Return (X, Y) of the center of cell containing provided text 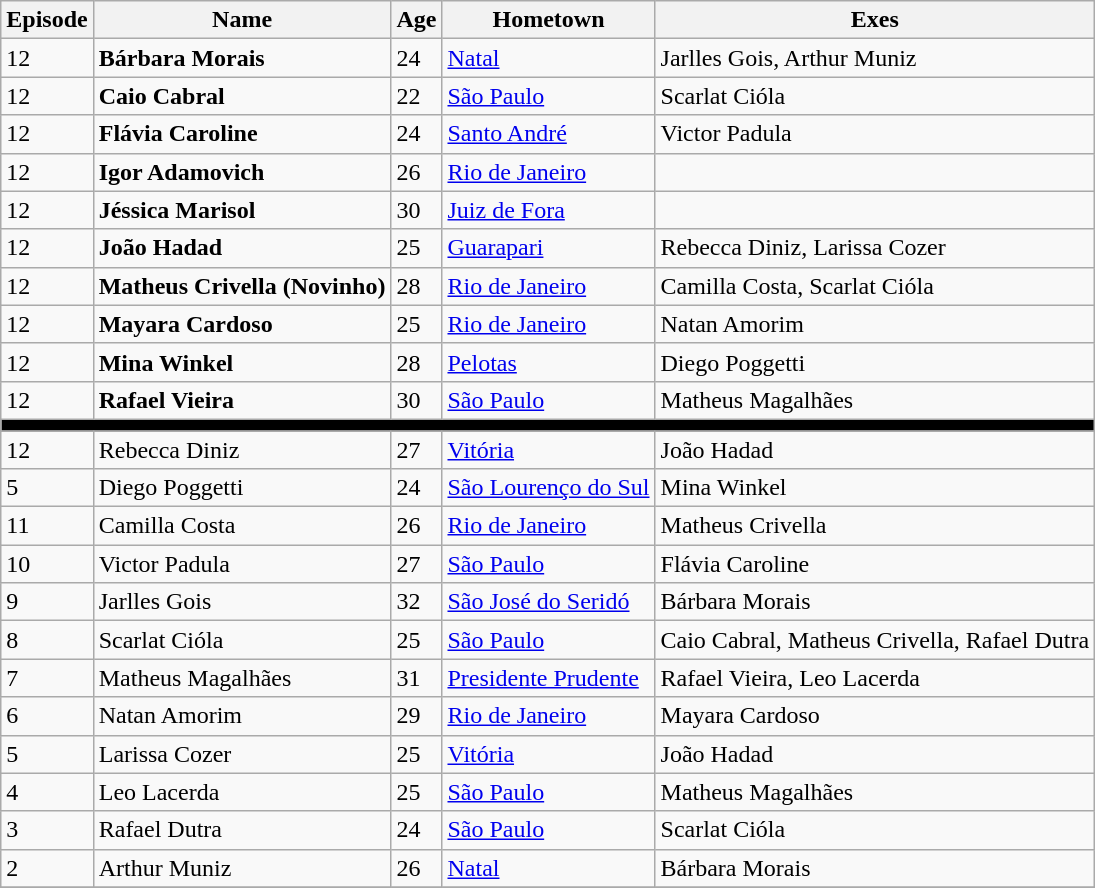
Jarlles Gois, Arthur Muniz (875, 58)
11 (47, 526)
Camilla Costa, Scarlat Cióla (875, 286)
10 (47, 564)
Rafael Vieira (242, 400)
Rebecca Diniz (242, 449)
Episode (47, 20)
29 (416, 716)
São Lourenço do Sul (548, 488)
2 (47, 868)
Guarapari (548, 248)
Caio Cabral (242, 96)
7 (47, 678)
Name (242, 20)
Exes (875, 20)
Arthur Muniz (242, 868)
Jéssica Marisol (242, 210)
Rafael Dutra (242, 830)
Matheus Crivella (875, 526)
Igor Adamovich (242, 172)
Jarlles Gois (242, 602)
Hometown (548, 20)
Presidente Prudente (548, 678)
Santo André (548, 134)
22 (416, 96)
Age (416, 20)
Rebecca Diniz, Larissa Cozer (875, 248)
Caio Cabral, Matheus Crivella, Rafael Dutra (875, 640)
Juiz de Fora (548, 210)
Larissa Cozer (242, 754)
4 (47, 792)
6 (47, 716)
9 (47, 602)
Matheus Crivella (Novinho) (242, 286)
32 (416, 602)
31 (416, 678)
8 (47, 640)
São José do Seridó (548, 602)
Camilla Costa (242, 526)
Leo Lacerda (242, 792)
Pelotas (548, 362)
Rafael Vieira, Leo Lacerda (875, 678)
3 (47, 830)
